Capture the cell that displays the provided text and extract its (X, Y) central coordinate. 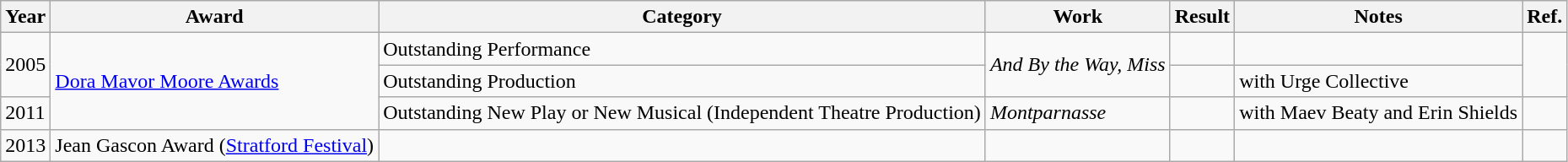
2011 (25, 113)
Year (25, 17)
And By the Way, Miss (1078, 65)
with Urge Collective (1378, 81)
with Maev Beaty and Erin Shields (1378, 113)
2005 (25, 65)
Notes (1378, 17)
Work (1078, 17)
2013 (25, 145)
Result (1202, 17)
Jean Gascon Award (Stratford Festival) (214, 145)
Dora Mavor Moore Awards (214, 81)
Montparnasse (1078, 113)
Outstanding Production (682, 81)
Outstanding Performance (682, 49)
Category (682, 17)
Ref. (1545, 17)
Award (214, 17)
Outstanding New Play or New Musical (Independent Theatre Production) (682, 113)
